Find where the given text appears and provide that cell's center as [X, Y] coordinate. 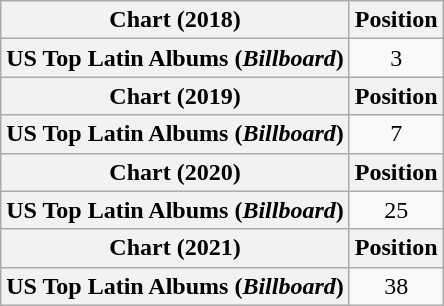
Chart (2020) [176, 172]
7 [396, 134]
Chart (2019) [176, 96]
3 [396, 58]
Chart (2021) [176, 248]
Chart (2018) [176, 20]
25 [396, 210]
38 [396, 286]
